Extract the (x, y) coordinate from the center of the cell holding the provided text.  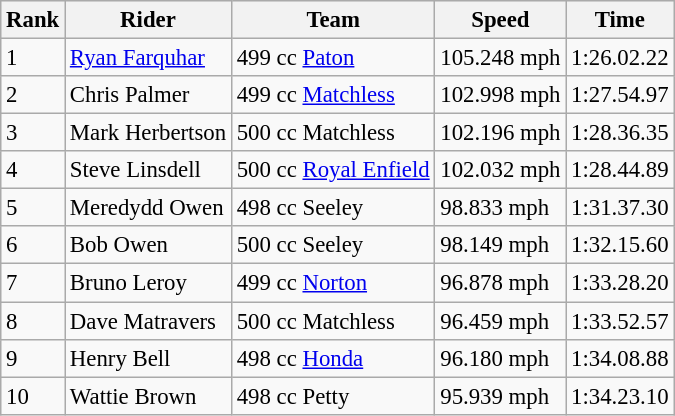
Speed (500, 20)
499 cc Paton (333, 58)
1:31.37.30 (620, 208)
Meredydd Owen (148, 208)
1:34.23.10 (620, 396)
96.459 mph (500, 321)
1:28.44.89 (620, 170)
3 (33, 133)
Steve Linsdell (148, 170)
96.180 mph (500, 358)
498 cc Honda (333, 358)
1:33.28.20 (620, 283)
1:32.15.60 (620, 245)
1:33.52.57 (620, 321)
98.149 mph (500, 245)
96.878 mph (500, 283)
1:28.36.35 (620, 133)
105.248 mph (500, 58)
499 cc Norton (333, 283)
5 (33, 208)
102.196 mph (500, 133)
1 (33, 58)
Rider (148, 20)
2 (33, 95)
499 cc Matchless (333, 95)
Rank (33, 20)
1:26.02.22 (620, 58)
Ryan Farquhar (148, 58)
98.833 mph (500, 208)
1:27.54.97 (620, 95)
4 (33, 170)
Bob Owen (148, 245)
Dave Matravers (148, 321)
102.998 mph (500, 95)
500 cc Seeley (333, 245)
Wattie Brown (148, 396)
6 (33, 245)
1:34.08.88 (620, 358)
8 (33, 321)
498 cc Petty (333, 396)
Chris Palmer (148, 95)
9 (33, 358)
102.032 mph (500, 170)
10 (33, 396)
95.939 mph (500, 396)
Time (620, 20)
Mark Herbertson (148, 133)
7 (33, 283)
Henry Bell (148, 358)
498 cc Seeley (333, 208)
Team (333, 20)
500 cc Royal Enfield (333, 170)
Bruno Leroy (148, 283)
